Extract the (x, y) coordinate from the center of the cell holding the provided text.  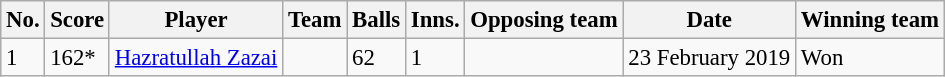
Team (315, 20)
Opposing team (544, 20)
Player (196, 20)
162* (78, 58)
62 (376, 58)
Inns. (436, 20)
Won (870, 58)
23 February 2019 (710, 58)
Balls (376, 20)
No. (23, 20)
Score (78, 20)
Date (710, 20)
Hazratullah Zazai (196, 58)
Winning team (870, 20)
